For the text-containing cell, return its midpoint in [x, y] coordinate format. 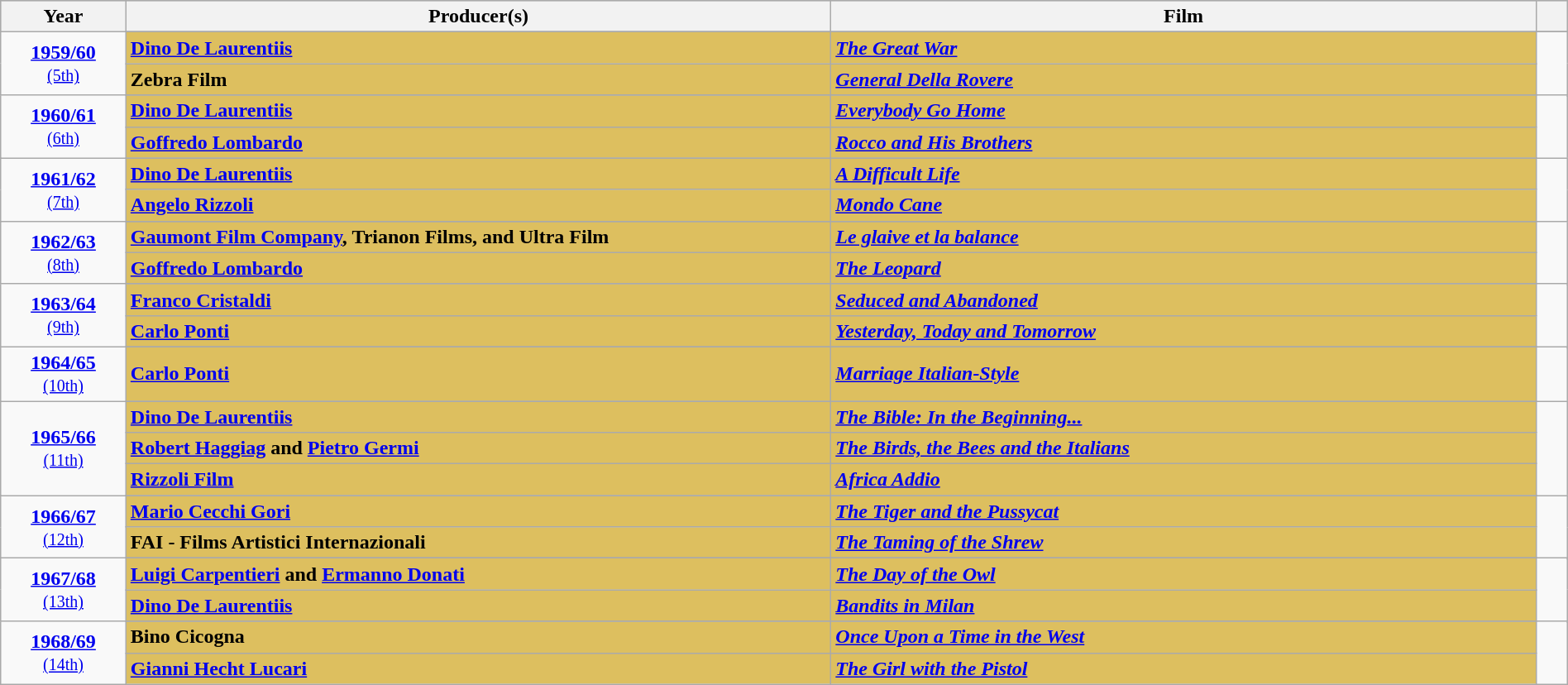
1967/68(13th) [64, 590]
Yesterday, Today and Tomorrow [1184, 331]
Once Upon a Time in the West [1184, 637]
Africa Addio [1184, 480]
1961/62(7th) [64, 189]
1962/63(8th) [64, 252]
1965/66(11th) [64, 448]
Film [1184, 17]
A Difficult Life [1184, 174]
Rizzoli Film [478, 480]
General Della Rovere [1184, 79]
Zebra Film [478, 79]
Le glaive et la balance [1184, 237]
Rocco and His Brothers [1184, 142]
1959/60(5th) [64, 64]
Robert Haggiag and Pietro Germi [478, 448]
1960/61(6th) [64, 127]
FAI - Films Artistici Internazionali [478, 543]
The Bible: In the Beginning... [1184, 416]
The Tiger and the Pussycat [1184, 511]
Producer(s) [478, 17]
Angelo Rizzoli [478, 205]
Franco Cristaldi [478, 299]
Gaumont Film Company, Trianon Films, and Ultra Film [478, 237]
The Girl with the Pistol [1184, 668]
Everybody Go Home [1184, 111]
Gianni Hecht Lucari [478, 668]
1968/69(14th) [64, 653]
Bino Cicogna [478, 637]
Marriage Italian-Style [1184, 374]
1966/67(12th) [64, 527]
Luigi Carpentieri and Ermanno Donati [478, 574]
The Day of the Owl [1184, 574]
The Birds, the Bees and the Italians [1184, 448]
The Leopard [1184, 268]
The Taming of the Shrew [1184, 543]
1963/64(9th) [64, 315]
Mario Cecchi Gori [478, 511]
1964/65(10th) [64, 374]
Mondo Cane [1184, 205]
Bandits in Milan [1184, 606]
The Great War [1184, 48]
Year [64, 17]
Seduced and Abandoned [1184, 299]
